Extract the [X, Y] coordinate from the center of the cell holding the provided text.  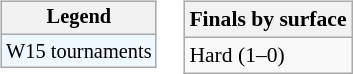
W15 tournaments [78, 51]
Legend [78, 18]
Finals by surface [268, 20]
Hard (1–0) [268, 55]
